Determine the (x, y) coordinate at the center of the cell enclosing the given text.  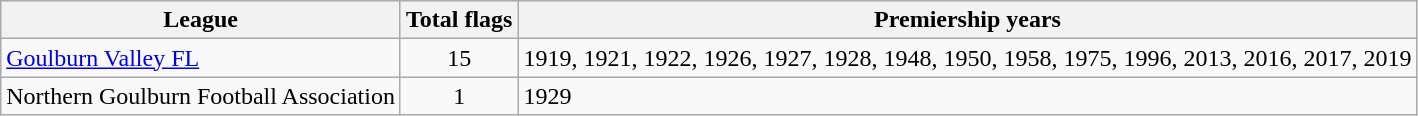
15 (459, 58)
1 (459, 96)
League (201, 20)
Goulburn Valley FL (201, 58)
1929 (968, 96)
1919, 1921, 1922, 1926, 1927, 1928, 1948, 1950, 1958, 1975, 1996, 2013, 2016, 2017, 2019 (968, 58)
Total flags (459, 20)
Northern Goulburn Football Association (201, 96)
Premiership years (968, 20)
